Determine the [X, Y] coordinate at the center of the cell enclosing the given text.  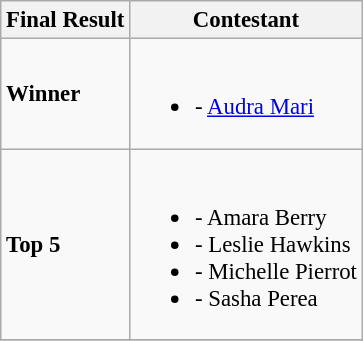
Final Result [66, 20]
- Amara Berry - Leslie Hawkins - Michelle Pierrot - Sasha Perea [246, 244]
Contestant [246, 20]
Top 5 [66, 244]
- Audra Mari [246, 94]
Winner [66, 94]
